From the cell containing the given text, extract its center point as [x, y] coordinate. 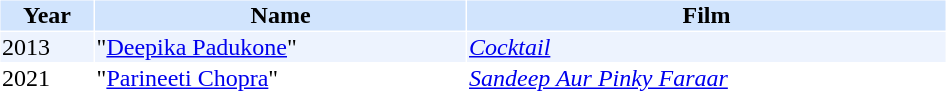
Film [707, 15]
Year [46, 15]
Cocktail [707, 47]
Name [280, 15]
2013 [46, 47]
"Deepika Padukone" [280, 47]
